Return the (X, Y) coordinate for the center point of the cell that contains the specified text.  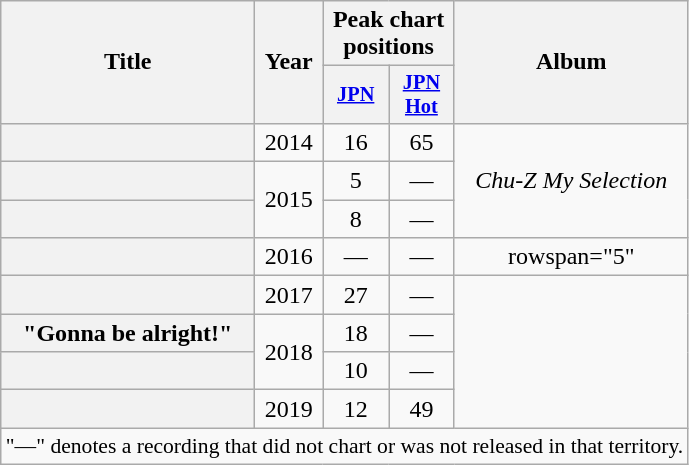
JPN (356, 95)
2019 (289, 409)
Title (128, 62)
"Gonna be alright!" (128, 333)
16 (356, 142)
8 (356, 219)
Chu-Z My Selection (571, 180)
JPNHot (422, 95)
18 (356, 333)
Year (289, 62)
2016 (289, 257)
27 (356, 295)
Peak chart positions (388, 34)
5 (356, 181)
10 (356, 371)
49 (422, 409)
2017 (289, 295)
12 (356, 409)
"—" denotes a recording that did not chart or was not released in that territory. (345, 446)
Album (571, 62)
2015 (289, 200)
2014 (289, 142)
2018 (289, 352)
65 (422, 142)
rowspan="5" (571, 257)
